Provide the [x, y] coordinate of the cell's center where the given text is located.  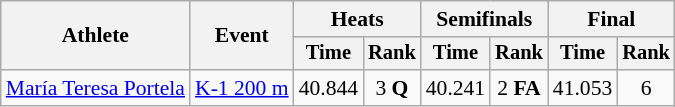
40.844 [328, 88]
Heats [358, 19]
María Teresa Portela [96, 88]
3 Q [392, 88]
K-1 200 m [242, 88]
2 FA [519, 88]
40.241 [456, 88]
6 [646, 88]
Final [612, 19]
Semifinals [484, 19]
Athlete [96, 36]
41.053 [582, 88]
Event [242, 36]
